Provide the (x, y) coordinate of the cell's center where the given text is located.  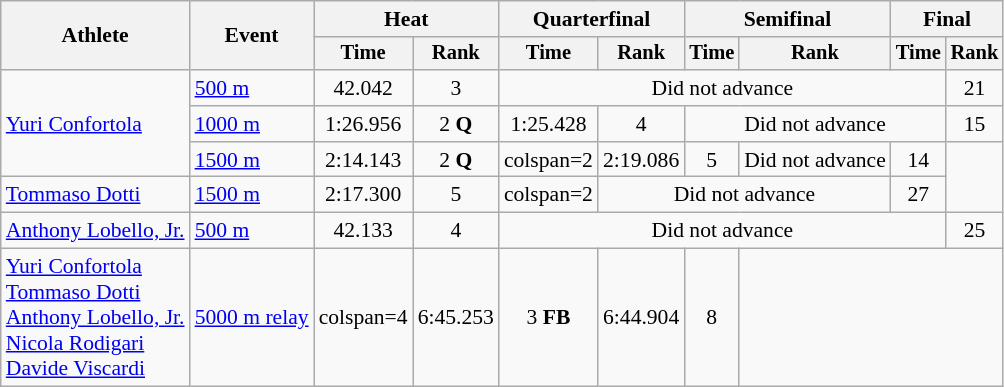
15 (975, 124)
Yuri ConfortolaTommaso DottiAnthony Lobello, Jr.Nicola RodigariDavide Viscardi (96, 318)
2:19.086 (641, 160)
Yuri Confortola (96, 124)
Athlete (96, 36)
colspan=4 (364, 318)
Anthony Lobello, Jr. (96, 231)
1:25.428 (548, 124)
5000 m relay (252, 318)
Tommaso Dotti (96, 195)
1000 m (252, 124)
6:44.904 (641, 318)
27 (918, 195)
21 (975, 88)
14 (918, 160)
2:14.143 (364, 160)
Heat (406, 19)
8 (712, 318)
Quarterfinal (592, 19)
6:45.253 (456, 318)
42.133 (364, 231)
Semifinal (788, 19)
1:26.956 (364, 124)
2:17.300 (364, 195)
3 FB (548, 318)
Final (947, 19)
Event (252, 36)
25 (975, 231)
3 (456, 88)
42.042 (364, 88)
